Find where the given text appears and provide that cell's center as (x, y) coordinate. 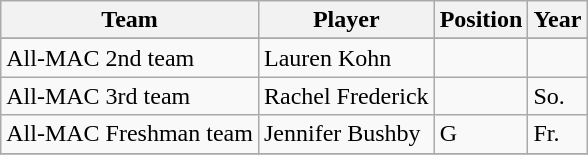
Player (346, 20)
Position (481, 20)
Fr. (558, 134)
Year (558, 20)
Lauren Kohn (346, 58)
G (481, 134)
So. (558, 96)
Jennifer Bushby (346, 134)
All-MAC 3rd team (130, 96)
All-MAC Freshman team (130, 134)
All-MAC 2nd team (130, 58)
Rachel Frederick (346, 96)
Team (130, 20)
